Identify which cell holds the provided text, then report its [x, y] central coordinate. 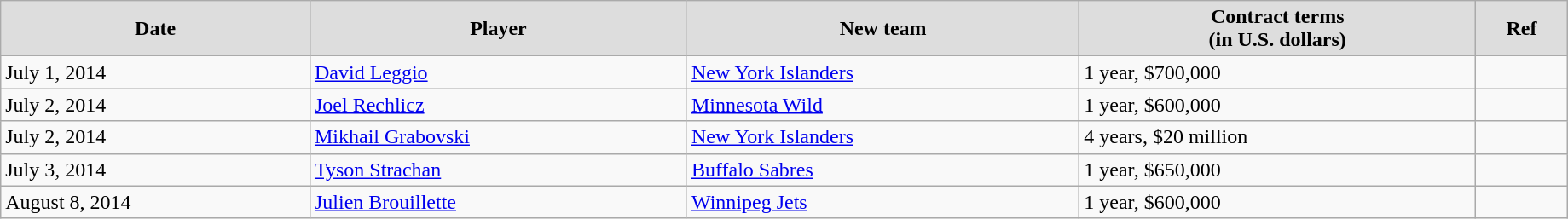
Joel Rechlicz [498, 105]
New team [882, 29]
August 8, 2014 [155, 202]
Contract terms(in U.S. dollars) [1277, 29]
July 1, 2014 [155, 72]
Tyson Strachan [498, 170]
Julien Brouillette [498, 202]
1 year, $650,000 [1277, 170]
4 years, $20 million [1277, 137]
David Leggio [498, 72]
Ref [1522, 29]
Winnipeg Jets [882, 202]
Minnesota Wild [882, 105]
1 year, $700,000 [1277, 72]
Buffalo Sabres [882, 170]
Player [498, 29]
Date [155, 29]
Mikhail Grabovski [498, 137]
July 3, 2014 [155, 170]
